Return [x, y] of the center of cell containing provided text 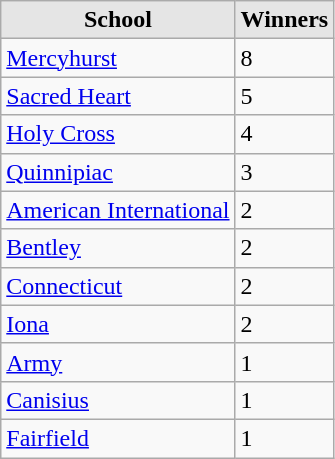
School [118, 20]
8 [284, 58]
Canisius [118, 400]
5 [284, 96]
Quinnipiac [118, 172]
Fairfield [118, 438]
Connecticut [118, 286]
Bentley [118, 248]
Holy Cross [118, 134]
Mercyhurst [118, 58]
Winners [284, 20]
American International [118, 210]
4 [284, 134]
3 [284, 172]
Army [118, 362]
Sacred Heart [118, 96]
Iona [118, 324]
